Return (x, y) of the center of cell containing provided text 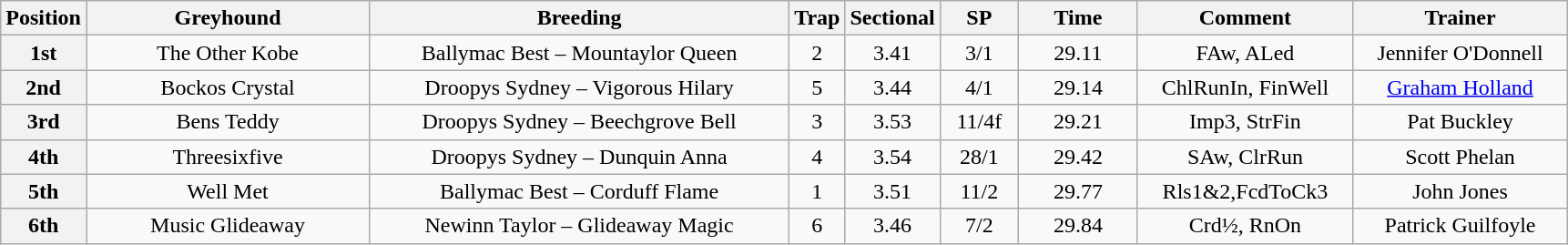
6 (818, 226)
Scott Phelan (1460, 157)
3.54 (892, 157)
5th (44, 191)
Imp3, StrFin (1245, 122)
Comment (1245, 18)
1 (818, 191)
FAw, ALed (1245, 53)
29.11 (1078, 53)
ChlRunIn, FinWell (1245, 87)
Trap (818, 18)
Bockos Crystal (228, 87)
Music Glideaway (228, 226)
7/2 (979, 226)
11/4f (979, 122)
Jennifer O'Donnell (1460, 53)
4/1 (979, 87)
Crd½, RnOn (1245, 226)
2 (818, 53)
Newinn Taylor – Glideaway Magic (579, 226)
3.44 (892, 87)
Well Met (228, 191)
1st (44, 53)
3.41 (892, 53)
Trainer (1460, 18)
Droopys Sydney – Vigorous Hilary (579, 87)
3/1 (979, 53)
Position (44, 18)
3.53 (892, 122)
Sectional (892, 18)
Bens Teddy (228, 122)
Threesixfive (228, 157)
Ballymac Best – Corduff Flame (579, 191)
Droopys Sydney – Beechgrove Bell (579, 122)
29.14 (1078, 87)
SAw, ClrRun (1245, 157)
29.84 (1078, 226)
5 (818, 87)
Patrick Guilfoyle (1460, 226)
3.46 (892, 226)
Droopys Sydney – Dunquin Anna (579, 157)
Greyhound (228, 18)
6th (44, 226)
29.77 (1078, 191)
3rd (44, 122)
Rls1&2,FcdToCk3 (1245, 191)
11/2 (979, 191)
The Other Kobe (228, 53)
4th (44, 157)
28/1 (979, 157)
3.51 (892, 191)
3 (818, 122)
Pat Buckley (1460, 122)
SP (979, 18)
Time (1078, 18)
29.42 (1078, 157)
Ballymac Best – Mountaylor Queen (579, 53)
29.21 (1078, 122)
Breeding (579, 18)
John Jones (1460, 191)
4 (818, 157)
Graham Holland (1460, 87)
2nd (44, 87)
